Determine the (X, Y) coordinate at the center of the cell enclosing the given text.  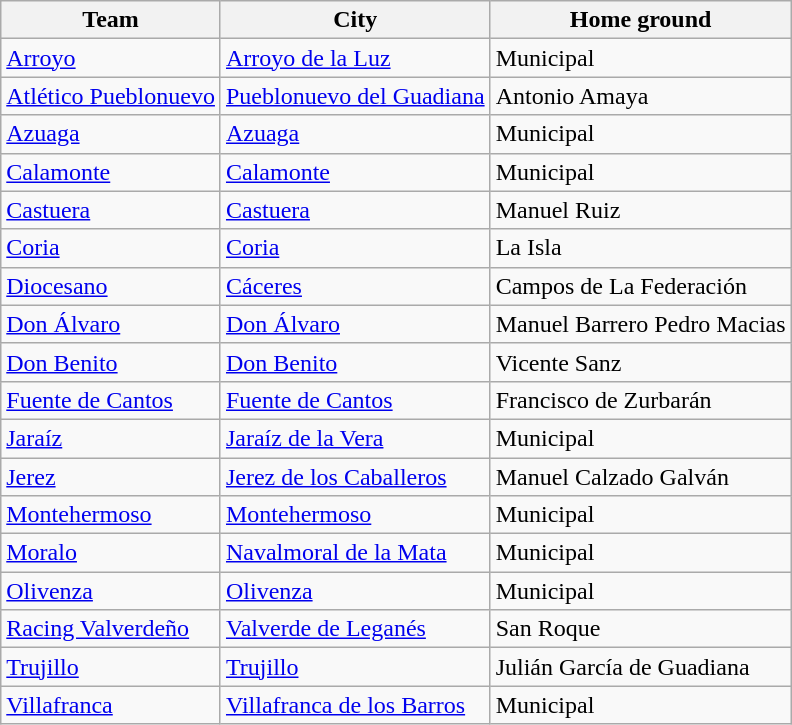
Arroyo (111, 58)
City (355, 20)
Moralo (111, 553)
Home ground (640, 20)
Manuel Barrero Pedro Macias (640, 324)
Jerez de los Caballeros (355, 477)
Cáceres (355, 286)
Jerez (111, 477)
Jaraíz de la Vera (355, 438)
Villafranca (111, 705)
Navalmoral de la Mata (355, 553)
Manuel Ruiz (640, 210)
San Roque (640, 629)
Villafranca de los Barros (355, 705)
Atlético Pueblonuevo (111, 96)
Francisco de Zurbarán (640, 400)
Valverde de Leganés (355, 629)
Julián García de Guadiana (640, 667)
Manuel Calzado Galván (640, 477)
Diocesano (111, 286)
Racing Valverdeño (111, 629)
Campos de La Federación (640, 286)
Antonio Amaya (640, 96)
Pueblonuevo del Guadiana (355, 96)
La Isla (640, 248)
Team (111, 20)
Arroyo de la Luz (355, 58)
Vicente Sanz (640, 362)
Jaraíz (111, 438)
